Pinpoint the cell where the given text exists, returning its [X, Y] midpoint coordinate. 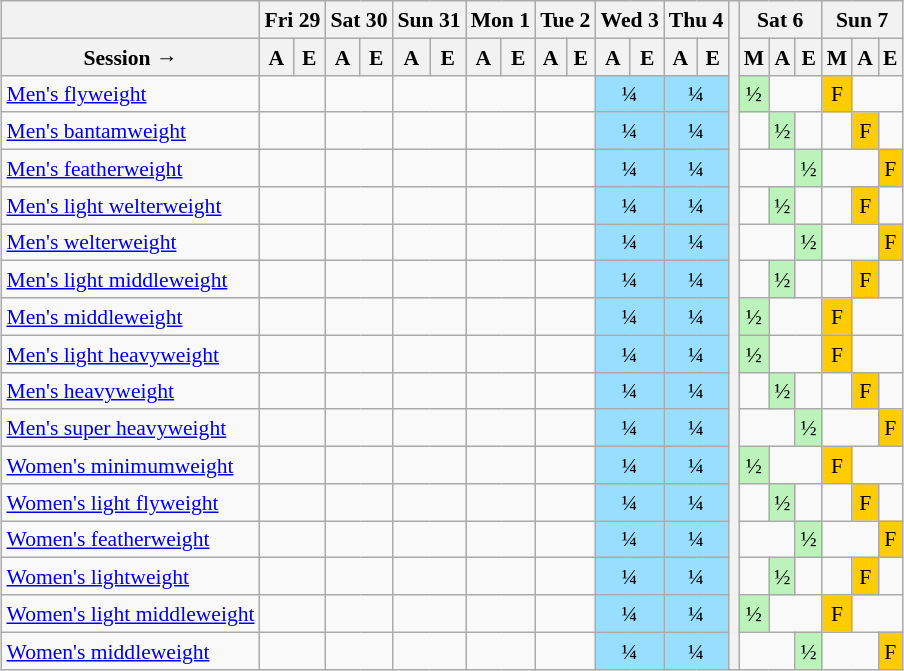
Men's bantamweight [130, 130]
Sat 6 [780, 20]
Men's featherweight [130, 168]
Wed 3 [629, 20]
Women's featherweight [130, 538]
Men's flyweight [130, 94]
Fri 29 [293, 20]
Sun 31 [430, 20]
Men's heavyweight [130, 390]
Men's super heavyweight [130, 428]
Session → [130, 56]
Women's light middleweight [130, 614]
Men's light heavyweight [130, 354]
Women's light flyweight [130, 502]
Men's light welterweight [130, 204]
Men's middleweight [130, 316]
Men's light middleweight [130, 280]
Sun 7 [862, 20]
Mon 1 [500, 20]
Sat 30 [358, 20]
Women's minimumweight [130, 464]
Women's lightweight [130, 576]
Women's middleweight [130, 650]
Tue 2 [565, 20]
Thu 4 [696, 20]
Men's welterweight [130, 242]
